From the cell containing the given text, extract its center point as (x, y) coordinate. 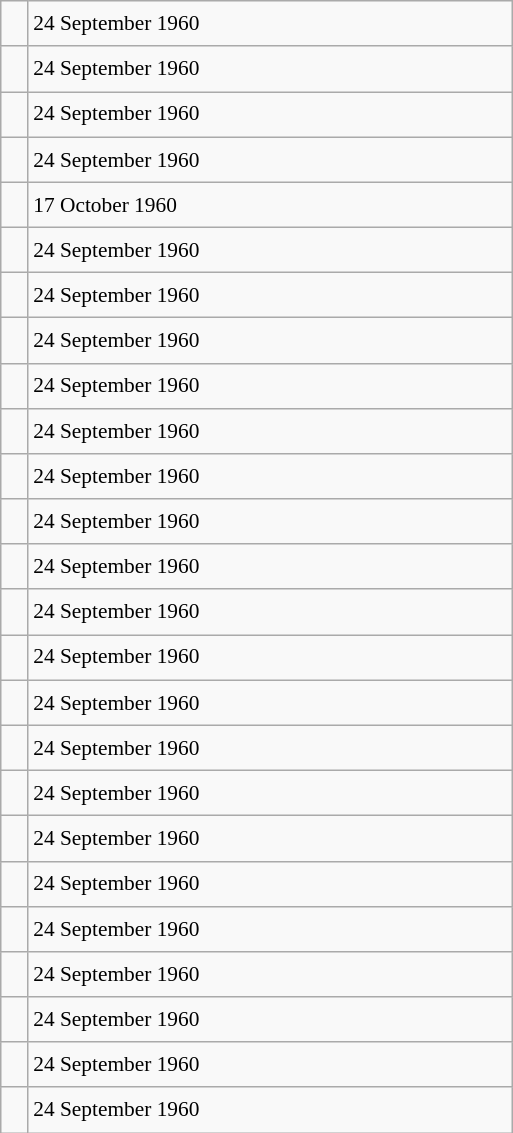
17 October 1960 (270, 204)
